Find where the given text appears and provide that cell's center as [X, Y] coordinate. 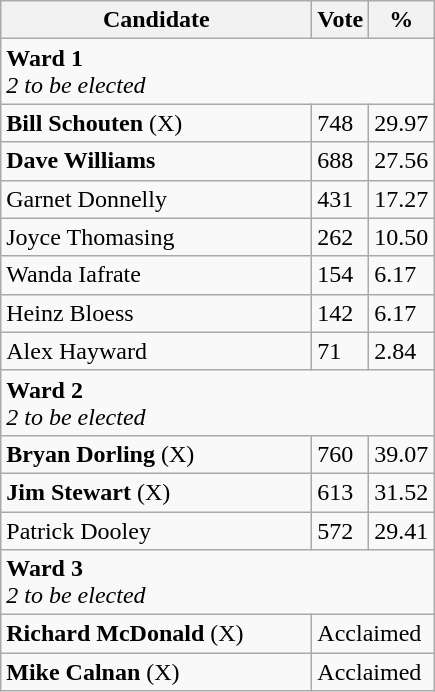
Bryan Dorling (X) [156, 454]
Alex Hayward [156, 351]
17.27 [402, 199]
572 [340, 531]
613 [340, 492]
760 [340, 454]
Richard McDonald (X) [156, 634]
27.56 [402, 161]
142 [340, 313]
31.52 [402, 492]
262 [340, 237]
29.97 [402, 123]
Bill Schouten (X) [156, 123]
748 [340, 123]
Patrick Dooley [156, 531]
10.50 [402, 237]
154 [340, 275]
Ward 3 2 to be elected [218, 582]
Wanda Iafrate [156, 275]
2.84 [402, 351]
Garnet Donnelly [156, 199]
Joyce Thomasing [156, 237]
Vote [340, 20]
% [402, 20]
Jim Stewart (X) [156, 492]
Candidate [156, 20]
431 [340, 199]
Ward 2 2 to be elected [218, 402]
688 [340, 161]
29.41 [402, 531]
39.07 [402, 454]
Mike Calnan (X) [156, 672]
Ward 1 2 to be elected [218, 72]
Dave Williams [156, 161]
Heinz Bloess [156, 313]
71 [340, 351]
